For the text-containing cell, return its midpoint in [X, Y] coordinate format. 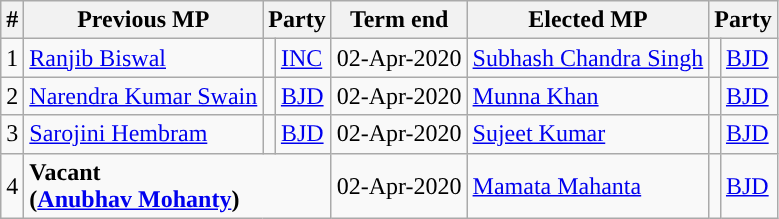
Vacant (Anubhav Mohanty) [178, 186]
3 [12, 134]
2 [12, 96]
Previous MP [144, 20]
Mamata Mahanta [588, 186]
INC [303, 58]
Munna Khan [588, 96]
4 [12, 186]
Ranjib Biswal [144, 58]
Sarojini Hembram [144, 134]
Sujeet Kumar [588, 134]
1 [12, 58]
Narendra Kumar Swain [144, 96]
# [12, 20]
Term end [399, 20]
Subhash Chandra Singh [588, 58]
Elected MP [588, 20]
